Return the [x, y] coordinate for the center point of the cell that contains the specified text.  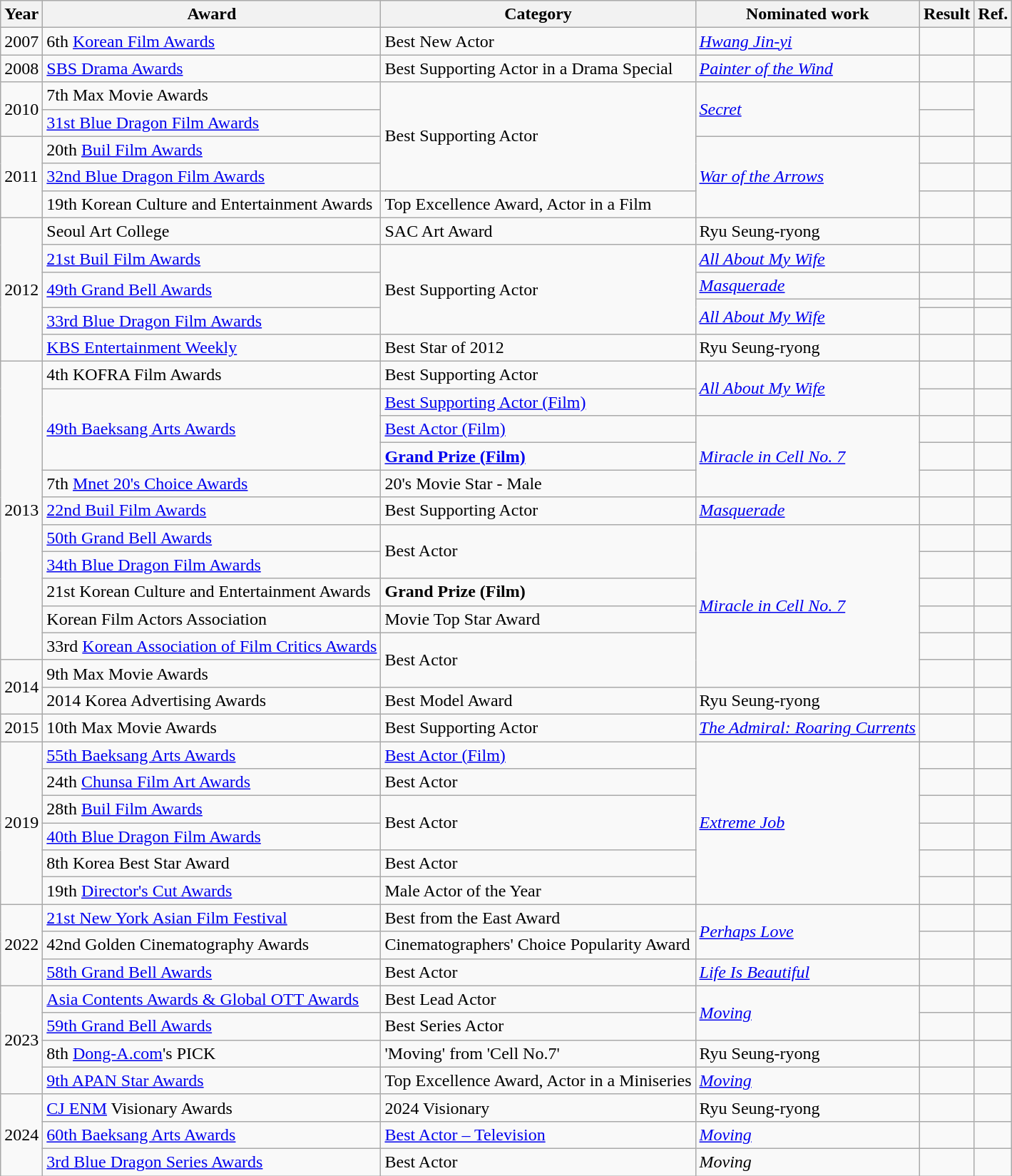
2010 [21, 109]
40th Blue Dragon Film Awards [212, 837]
2007 [21, 41]
2023 [21, 1040]
49th Baeksang Arts Awards [212, 429]
Seoul Art College [212, 231]
SBS Drama Awards [212, 68]
2015 [21, 727]
'Moving' from 'Cell No.7' [538, 1053]
20's Movie Star - Male [538, 484]
2024 Visionary [538, 1108]
Best Series Actor [538, 1026]
KBS Entertainment Weekly [212, 348]
Extreme Job [807, 823]
Male Actor of the Year [538, 891]
21st Buil Film Awards [212, 258]
Hwang Jin-yi [807, 41]
Life Is Beautiful [807, 972]
2012 [21, 290]
2014 Korea Advertising Awards [212, 700]
7th Max Movie Awards [212, 96]
Asia Contents Awards & Global OTT Awards [212, 999]
8th Dong-A.com's PICK [212, 1053]
Secret [807, 109]
Best Lead Actor [538, 999]
33rd Korean Association of Film Critics Awards [212, 646]
50th Grand Bell Awards [212, 538]
Category [538, 14]
33rd Blue Dragon Film Awards [212, 320]
59th Grand Bell Awards [212, 1026]
2019 [21, 823]
2014 [21, 687]
The Admiral: Roaring Currents [807, 727]
9th Max Movie Awards [212, 673]
2013 [21, 511]
Award [212, 14]
Top Excellence Award, Actor in a Film [538, 204]
Korean Film Actors Association [212, 619]
3rd Blue Dragon Series Awards [212, 1162]
Nominated work [807, 14]
Best Supporting Actor in a Drama Special [538, 68]
Best Model Award [538, 700]
9th APAN Star Awards [212, 1080]
49th Grand Bell Awards [212, 290]
55th Baeksang Arts Awards [212, 755]
8th Korea Best Star Award [212, 864]
Painter of the Wind [807, 68]
2008 [21, 68]
2022 [21, 945]
4th KOFRA Film Awards [212, 375]
2011 [21, 177]
19th Director's Cut Awards [212, 891]
Ref. [993, 14]
28th Buil Film Awards [212, 809]
20th Buil Film Awards [212, 150]
21st New York Asian Film Festival [212, 918]
2024 [21, 1135]
Cinematographers' Choice Popularity Award [538, 945]
Movie Top Star Award [538, 619]
Best Actor – Television [538, 1135]
31st Blue Dragon Film Awards [212, 123]
Perhaps Love [807, 931]
19th Korean Culture and Entertainment Awards [212, 204]
CJ ENM Visionary Awards [212, 1108]
Best Star of 2012 [538, 348]
58th Grand Bell Awards [212, 972]
SAC Art Award [538, 231]
Year [21, 14]
War of the Arrows [807, 177]
34th Blue Dragon Film Awards [212, 565]
7th Mnet 20's Choice Awards [212, 484]
Best New Actor [538, 41]
24th Chunsa Film Art Awards [212, 782]
Result [946, 14]
42nd Golden Cinematography Awards [212, 945]
10th Max Movie Awards [212, 727]
60th Baeksang Arts Awards [212, 1135]
Best from the East Award [538, 918]
21st Korean Culture and Entertainment Awards [212, 592]
Top Excellence Award, Actor in a Miniseries [538, 1080]
22nd Buil Film Awards [212, 511]
32nd Blue Dragon Film Awards [212, 177]
6th Korean Film Awards [212, 41]
Best Supporting Actor (Film) [538, 402]
